For the text-containing cell, return its midpoint in (X, Y) coordinate format. 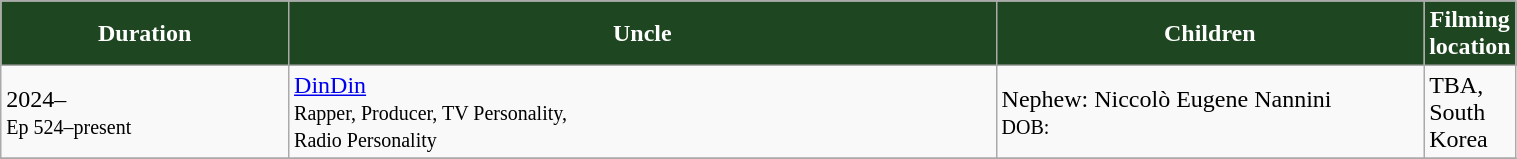
DinDinRapper, Producer, TV Personality,Radio Personality (643, 112)
Nephew: Niccolò Eugene Nannini DOB: (1210, 112)
2024– Ep 524–present (145, 112)
Children (1210, 34)
Uncle (643, 34)
TBA, South Korea (1470, 112)
Duration (145, 34)
Filming location (1470, 34)
